Search for the cell housing the specified text and yield its (X, Y) center coordinate. 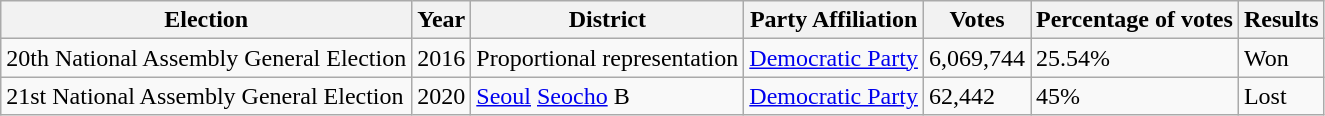
2020 (442, 96)
Party Affiliation (834, 20)
Seoul Seocho B (608, 96)
45% (1135, 96)
62,442 (976, 96)
Lost (1281, 96)
6,069,744 (976, 58)
Won (1281, 58)
20th National Assembly General Election (206, 58)
District (608, 20)
2016 (442, 58)
Votes (976, 20)
Results (1281, 20)
Proportional representation (608, 58)
Year (442, 20)
25.54% (1135, 58)
Election (206, 20)
Percentage of votes (1135, 20)
21st National Assembly General Election (206, 96)
